Find where the given text appears and provide that cell's center as [x, y] coordinate. 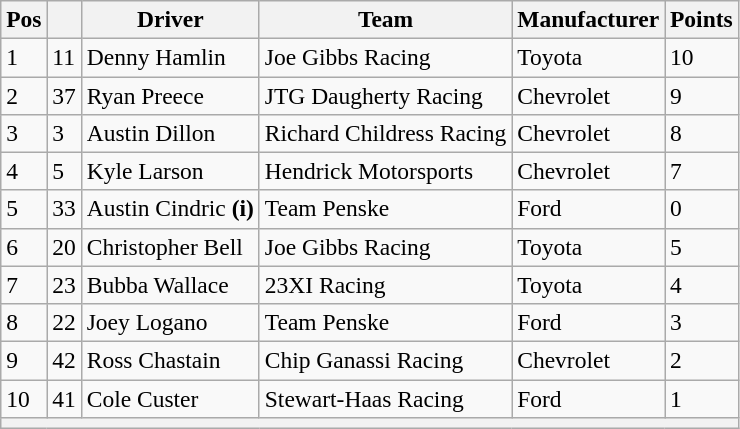
Christopher Bell [170, 247]
JTG Daugherty Racing [385, 95]
Ryan Preece [170, 95]
Denny Hamlin [170, 57]
Team [385, 19]
Ross Chastain [170, 360]
42 [64, 360]
23 [64, 285]
6 [24, 247]
Joey Logano [170, 322]
Chip Ganassi Racing [385, 360]
41 [64, 398]
Richard Childress Racing [385, 133]
Cole Custer [170, 398]
37 [64, 95]
20 [64, 247]
Hendrick Motorsports [385, 171]
Austin Dillon [170, 133]
Stewart-Haas Racing [385, 398]
Driver [170, 19]
22 [64, 322]
23XI Racing [385, 285]
Austin Cindric (i) [170, 209]
Manufacturer [588, 19]
0 [702, 209]
33 [64, 209]
11 [64, 57]
Kyle Larson [170, 171]
Bubba Wallace [170, 285]
Points [702, 19]
Pos [24, 19]
